Identify which cell holds the provided text, then report its [X, Y] central coordinate. 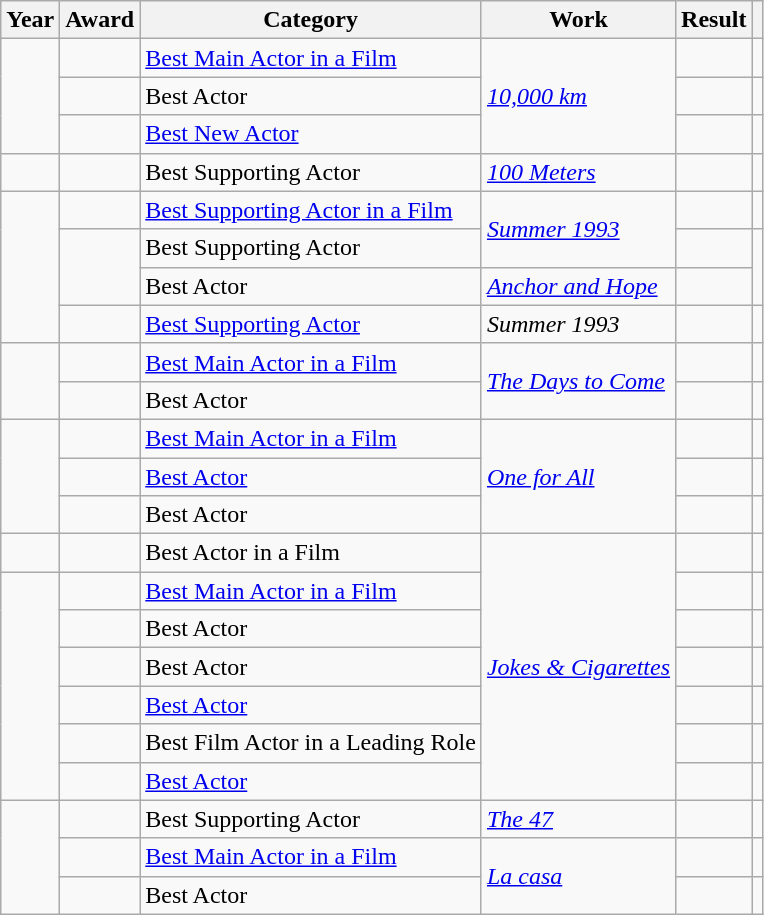
Category [311, 20]
Work [578, 20]
Anchor and Hope [578, 286]
Jokes & Cigarettes [578, 667]
Result [714, 20]
Best New Actor [311, 134]
10,000 km [578, 96]
Best Supporting Actor in a Film [311, 210]
One for All [578, 476]
The Days to Come [578, 381]
100 Meters [578, 172]
Best Film Actor in a Leading Role [311, 743]
Year [30, 20]
La casa [578, 876]
Award [100, 20]
Best Actor in a Film [311, 553]
The 47 [578, 819]
